From the cell containing the given text, extract its center point as (X, Y) coordinate. 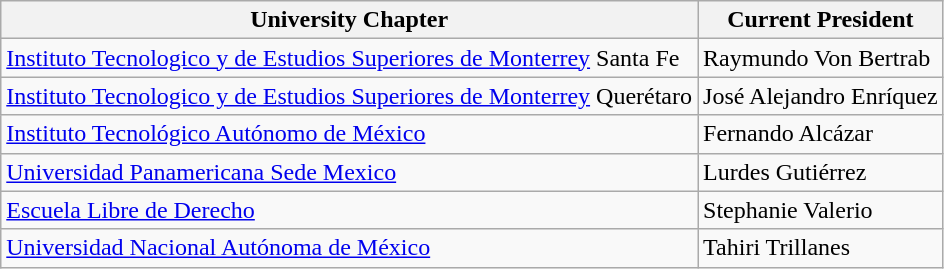
University Chapter (350, 20)
Lurdes Gutiérrez (821, 172)
Universidad Nacional Autónoma de México (350, 248)
Instituto Tecnologico y de Estudios Superiores de Monterrey Querétaro (350, 96)
Fernando Alcázar (821, 134)
Instituto Tecnológico Autónomo de México (350, 134)
Current President (821, 20)
Stephanie Valerio (821, 210)
Raymundo Von Bertrab (821, 58)
Universidad Panamericana Sede Mexico (350, 172)
Instituto Tecnologico y de Estudios Superiores de Monterrey Santa Fe (350, 58)
Tahiri Trillanes (821, 248)
Escuela Libre de Derecho (350, 210)
José Alejandro Enríquez (821, 96)
